For the text-containing cell, return its midpoint in (x, y) coordinate format. 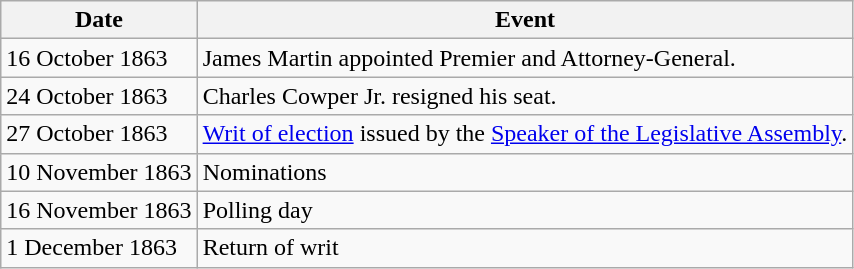
1 December 1863 (99, 248)
Writ of election issued by the Speaker of the Legislative Assembly. (525, 134)
Return of writ (525, 248)
Nominations (525, 172)
Event (525, 20)
16 November 1863 (99, 210)
Charles Cowper Jr. resigned his seat. (525, 96)
16 October 1863 (99, 58)
Date (99, 20)
James Martin appointed Premier and Attorney-General. (525, 58)
10 November 1863 (99, 172)
24 October 1863 (99, 96)
27 October 1863 (99, 134)
Polling day (525, 210)
